For the text-containing cell, return its midpoint in [X, Y] coordinate format. 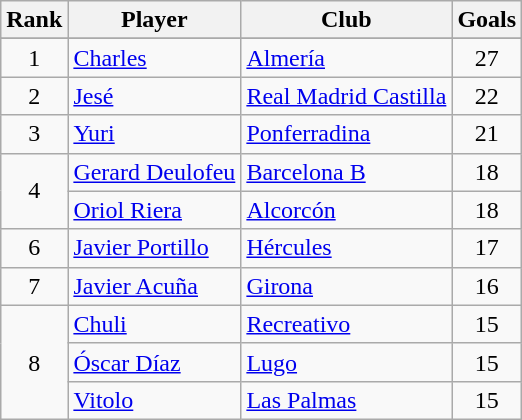
Lugo [346, 362]
22 [487, 96]
21 [487, 134]
Óscar Díaz [154, 362]
2 [34, 96]
Gerard Deulofeu [154, 172]
Yuri [154, 134]
Recreativo [346, 324]
Rank [34, 20]
3 [34, 134]
Vitolo [154, 400]
16 [487, 286]
Ponferradina [346, 134]
Oriol Riera [154, 210]
Goals [487, 20]
Charles [154, 58]
Jesé [154, 96]
Javier Acuña [154, 286]
17 [487, 248]
1 [34, 58]
Almería [346, 58]
Player [154, 20]
Barcelona B [346, 172]
7 [34, 286]
Javier Portillo [154, 248]
6 [34, 248]
27 [487, 58]
8 [34, 362]
Hércules [346, 248]
Real Madrid Castilla [346, 96]
Chuli [154, 324]
Girona [346, 286]
Las Palmas [346, 400]
Club [346, 20]
4 [34, 191]
Alcorcón [346, 210]
